Search for the cell housing the specified text and yield its (X, Y) center coordinate. 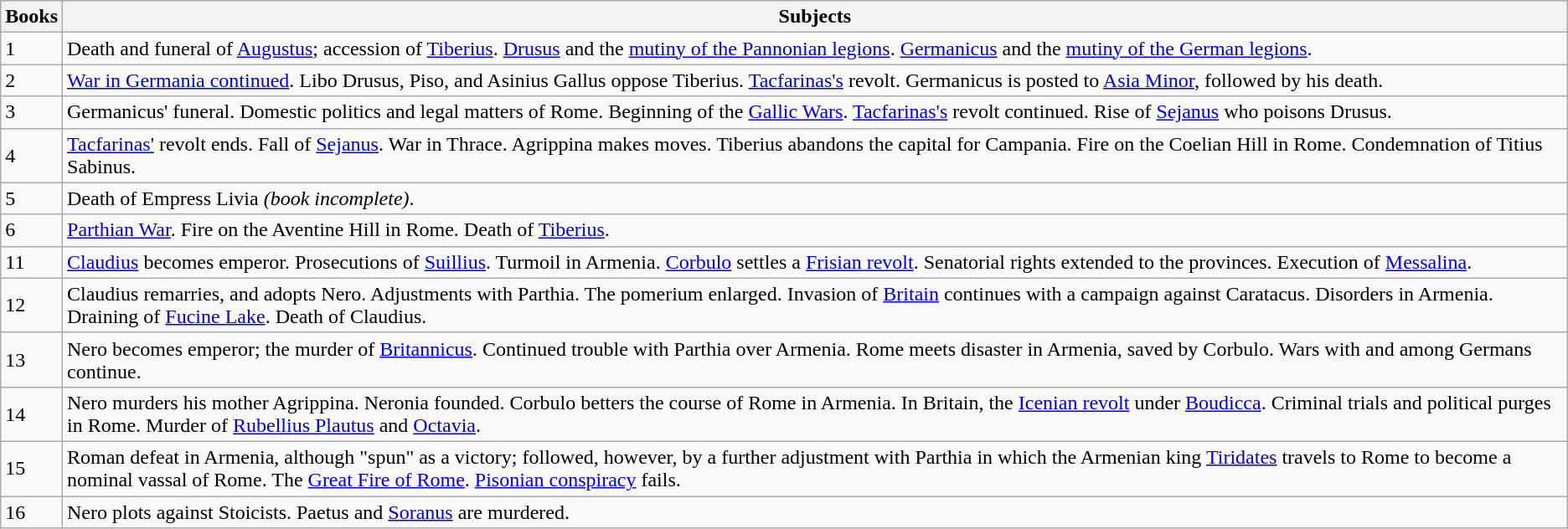
Nero plots against Stoicists. Paetus and Soranus are murdered. (816, 511)
16 (32, 511)
4 (32, 156)
Subjects (816, 17)
15 (32, 469)
6 (32, 230)
13 (32, 360)
14 (32, 413)
Death of Empress Livia (book incomplete). (816, 198)
Books (32, 17)
12 (32, 305)
5 (32, 198)
11 (32, 262)
Parthian War. Fire on the Aventine Hill in Rome. Death of Tiberius. (816, 230)
3 (32, 112)
1 (32, 49)
2 (32, 80)
